Return the (X, Y) coordinate for the center point of the cell that contains the specified text.  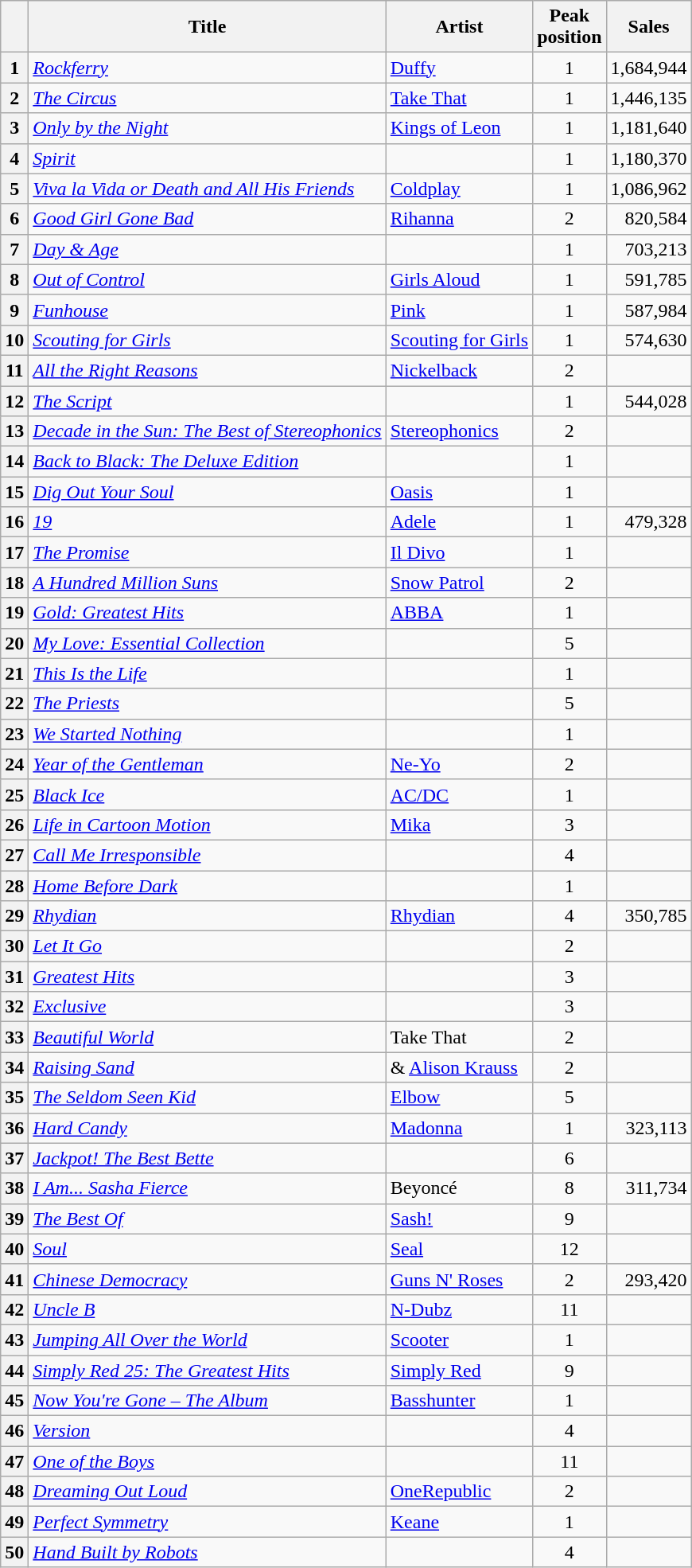
The Best Of (207, 1219)
A Hundred Million Suns (207, 583)
591,785 (649, 279)
27 (14, 855)
323,113 (649, 1128)
Mika (459, 825)
44 (14, 1370)
Dreaming Out Loud (207, 1492)
Hard Candy (207, 1128)
Jackpot! The Best Bette (207, 1158)
Perfect Symmetry (207, 1522)
Artist (459, 27)
1,446,135 (649, 98)
479,328 (649, 522)
Version (207, 1431)
Only by the Night (207, 128)
Adele (459, 522)
Funhouse (207, 310)
33 (14, 1037)
Spirit (207, 158)
Stereophonics (459, 431)
293,420 (649, 1279)
703,213 (649, 249)
Good Girl Gone Bad (207, 219)
34 (14, 1067)
AC/DC (459, 794)
The Circus (207, 98)
574,630 (649, 340)
32 (14, 1007)
Out of Control (207, 279)
Sash! (459, 1219)
The Priests (207, 704)
41 (14, 1279)
48 (14, 1492)
Keane (459, 1522)
37 (14, 1158)
Now You're Gone – The Album (207, 1401)
Basshunter (459, 1401)
1,684,944 (649, 68)
14 (14, 462)
Day & Age (207, 249)
Viva la Vida or Death and All His Friends (207, 189)
Sales (649, 27)
39 (14, 1219)
ABBA (459, 613)
Simply Red (459, 1370)
Nickelback (459, 370)
15 (14, 492)
1,086,962 (649, 189)
& Alison Krauss (459, 1067)
Il Divo (459, 552)
544,028 (649, 400)
Let It Go (207, 946)
Snow Patrol (459, 583)
Seal (459, 1249)
Beautiful World (207, 1037)
One of the Boys (207, 1461)
Duffy (459, 68)
Home Before Dark (207, 886)
36 (14, 1128)
40 (14, 1249)
35 (14, 1098)
Call Me Irresponsible (207, 855)
16 (14, 522)
46 (14, 1431)
42 (14, 1309)
23 (14, 734)
The Seldom Seen Kid (207, 1098)
Oasis (459, 492)
47 (14, 1461)
Exclusive (207, 1007)
This Is the Life (207, 673)
22 (14, 704)
43 (14, 1340)
38 (14, 1188)
13 (14, 431)
Coldplay (459, 189)
Back to Black: The Deluxe Edition (207, 462)
45 (14, 1401)
Life in Cartoon Motion (207, 825)
Rihanna (459, 219)
All the Right Reasons (207, 370)
7 (14, 249)
30 (14, 946)
Scooter (459, 1340)
28 (14, 886)
Black Ice (207, 794)
N-Dubz (459, 1309)
Uncle B (207, 1309)
18 (14, 583)
My Love: Essential Collection (207, 643)
49 (14, 1522)
31 (14, 977)
Madonna (459, 1128)
1,180,370 (649, 158)
Hand Built by Robots (207, 1552)
I Am... Sasha Fierce (207, 1188)
OneRepublic (459, 1492)
10 (14, 340)
Pink (459, 310)
Greatest Hits (207, 977)
29 (14, 916)
Rockferry (207, 68)
50 (14, 1552)
Decade in the Sun: The Best of Stereophonics (207, 431)
Kings of Leon (459, 128)
Jumping All Over the World (207, 1340)
1,181,640 (649, 128)
20 (14, 643)
Peakposition (570, 27)
Title (207, 27)
24 (14, 764)
Gold: Greatest Hits (207, 613)
Raising Sand (207, 1067)
We Started Nothing (207, 734)
26 (14, 825)
Girls Aloud (459, 279)
Elbow (459, 1098)
820,584 (649, 219)
Guns N' Roses (459, 1279)
21 (14, 673)
25 (14, 794)
Year of the Gentleman (207, 764)
Dig Out Your Soul (207, 492)
311,734 (649, 1188)
350,785 (649, 916)
The Script (207, 400)
Beyoncé (459, 1188)
587,984 (649, 310)
Chinese Democracy (207, 1279)
17 (14, 552)
Ne-Yo (459, 764)
The Promise (207, 552)
Soul (207, 1249)
Simply Red 25: The Greatest Hits (207, 1370)
